Determine the [x, y] coordinate at the center of the cell enclosing the given text.  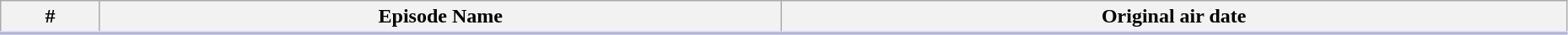
# [51, 17]
Episode Name [440, 17]
Original air date [1174, 17]
